Pinpoint the cell where the given text exists, returning its [x, y] midpoint coordinate. 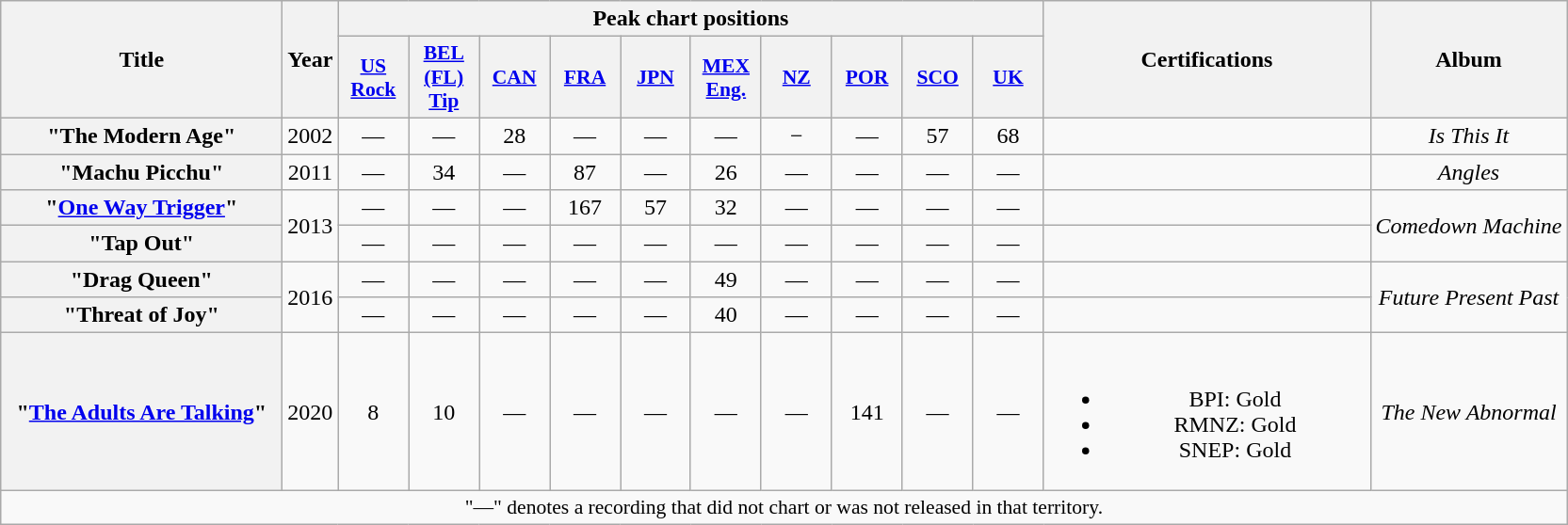
FRA [586, 77]
BPI: GoldRMNZ: GoldSNEP: Gold [1207, 412]
POR [866, 77]
87 [586, 172]
"Threat of Joy" [141, 315]
Album [1469, 60]
8 [373, 412]
Future Present Past [1469, 297]
10 [445, 412]
68 [1008, 135]
− [797, 135]
Angles [1469, 172]
Comedown Machine [1469, 226]
"One Way Trigger" [141, 208]
2002 [311, 135]
MEXEng. [725, 77]
Peak chart positions [691, 19]
"The Adults Are Talking" [141, 412]
UK [1008, 77]
"—" denotes a recording that did not chart or was not released in that territory. [784, 507]
2016 [311, 297]
141 [866, 412]
49 [725, 279]
167 [586, 208]
26 [725, 172]
The New Abnormal [1469, 412]
SCO [938, 77]
2013 [311, 226]
CAN [514, 77]
Year [311, 60]
"Drag Queen" [141, 279]
JPN [655, 77]
"The Modern Age" [141, 135]
NZ [797, 77]
34 [445, 172]
"Machu Picchu" [141, 172]
2020 [311, 412]
Is This It [1469, 135]
28 [514, 135]
"Tap Out" [141, 244]
32 [725, 208]
BEL(FL)Tip [445, 77]
2011 [311, 172]
USRock [373, 77]
Title [141, 60]
Certifications [1207, 60]
40 [725, 315]
